From the cell containing the given text, extract its center point as [x, y] coordinate. 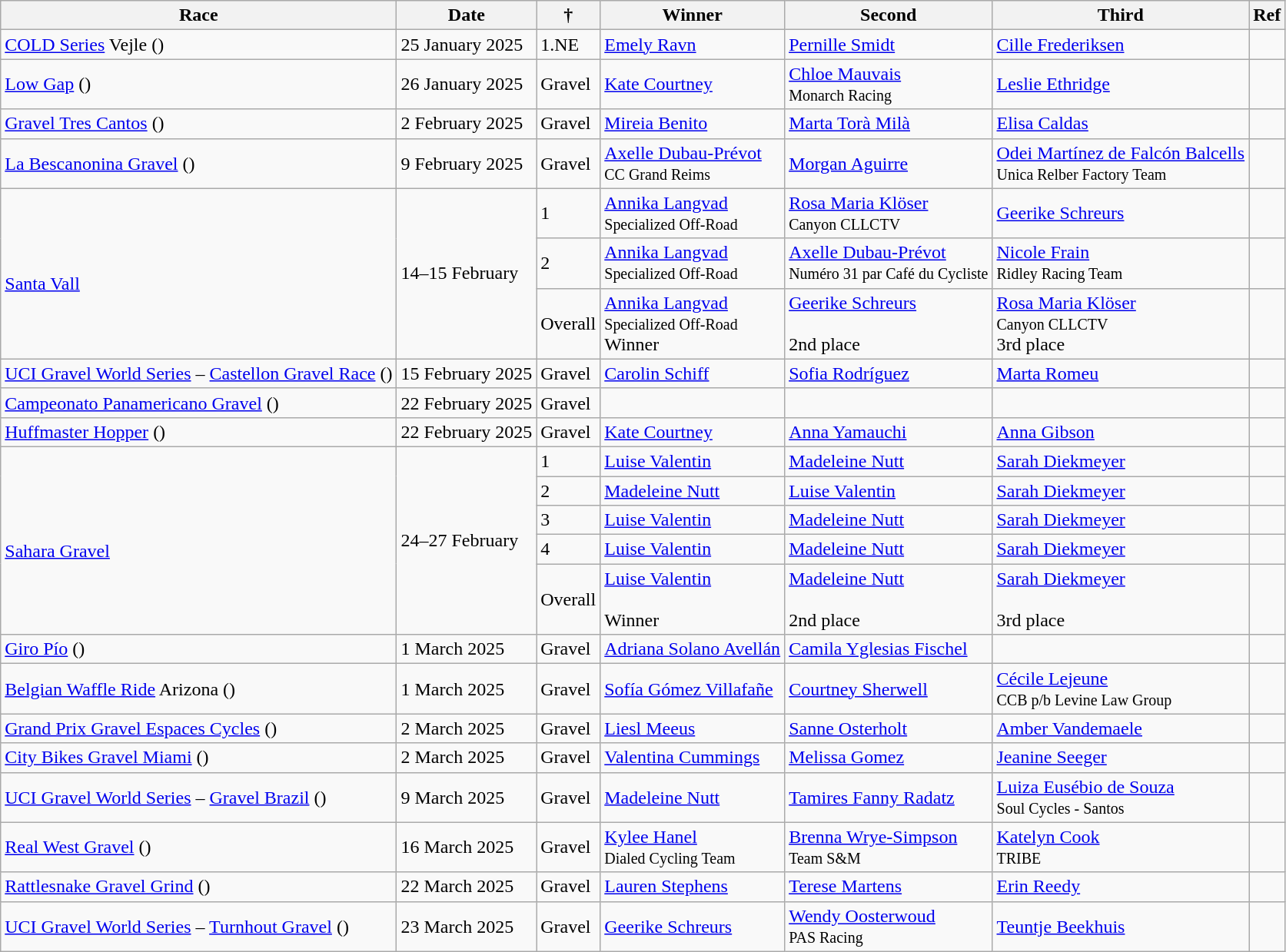
Low Gap () [198, 85]
† [569, 15]
Carolin Schiff [693, 373]
Cécile LejeuneCCB p/b Levine Law Group [1121, 688]
16 March 2025 [467, 847]
Jeanine Seeger [1121, 758]
Katelyn CookTRIBE [1121, 847]
Sofia Rodríguez [889, 373]
Chloe MauvaisMonarch Racing [889, 85]
23 March 2025 [467, 927]
Sahara Gravel [198, 540]
Race [198, 15]
25 January 2025 [467, 45]
26 January 2025 [467, 85]
Cille Frederiksen [1121, 45]
Leslie Ethridge [1121, 85]
Marta Torà Milà [889, 124]
Valentina Cummings [693, 758]
City Bikes Gravel Miami () [198, 758]
Brenna Wrye-SimpsonTeam S&M [889, 847]
Mireia Benito [693, 124]
Axelle Dubau-PrévotNuméro 31 par Café du Cycliste [889, 263]
Ref [1267, 15]
Winner [693, 15]
Sofía Gómez Villafañe [693, 688]
Tamires Fanny Radatz [889, 798]
Gravel Tres Cantos () [198, 124]
COLD Series Vejle () [198, 45]
24–27 February [467, 540]
Belgian Waffle Ride Arizona () [198, 688]
Luise ValentinWinner [693, 599]
Huffmaster Hopper () [198, 432]
Erin Reedy [1121, 887]
Madeleine Nutt2nd place [889, 599]
Adriana Solano Avellán [693, 649]
Campeonato Panamericano Gravel () [198, 403]
Lauren Stephens [693, 887]
Melissa Gomez [889, 758]
4 [569, 549]
22 March 2025 [467, 887]
2 February 2025 [467, 124]
3 [569, 520]
Luiza Eusébio de SouzaSoul Cycles - Santos [1121, 798]
Sarah Diekmeyer3rd place [1121, 599]
Anna Yamauchi [889, 432]
Amber Vandemaele [1121, 728]
UCI Gravel World Series – Turnhout Gravel () [198, 927]
Sanne Osterholt [889, 728]
Second [889, 15]
15 February 2025 [467, 373]
La Bescanonina Gravel () [198, 163]
Axelle Dubau-PrévotCC Grand Reims [693, 163]
Marta Romeu [1121, 373]
1.NE [569, 45]
Real West Gravel () [198, 847]
Wendy OosterwoudPAS Racing [889, 927]
Odei Martínez de Falcón BalcellsUnica Relber Factory Team [1121, 163]
Courtney Sherwell [889, 688]
UCI Gravel World Series – Gravel Brazil () [198, 798]
Morgan Aguirre [889, 163]
Giro Pío () [198, 649]
Elisa Caldas [1121, 124]
Terese Martens [889, 887]
Third [1121, 15]
Grand Prix Gravel Espaces Cycles () [198, 728]
Pernille Smidt [889, 45]
9 March 2025 [467, 798]
Emely Ravn [693, 45]
UCI Gravel World Series – Castellon Gravel Race () [198, 373]
Annika LangvadSpecialized Off-RoadWinner [693, 323]
Rosa Maria KlöserCanyon CLLCTV3rd place [1121, 323]
Anna Gibson [1121, 432]
Liesl Meeus [693, 728]
Santa Vall [198, 274]
Nicole FrainRidley Racing Team [1121, 263]
Rosa Maria KlöserCanyon CLLCTV [889, 214]
Geerike Schreurs2nd place [889, 323]
14–15 February [467, 274]
9 February 2025 [467, 163]
Rattlesnake Gravel Grind () [198, 887]
Camila Yglesias Fischel [889, 649]
Teuntje Beekhuis [1121, 927]
Date [467, 15]
Kylee HanelDialed Cycling Team [693, 847]
